Provide the [x, y] coordinate of the cell's center where the given text is located.  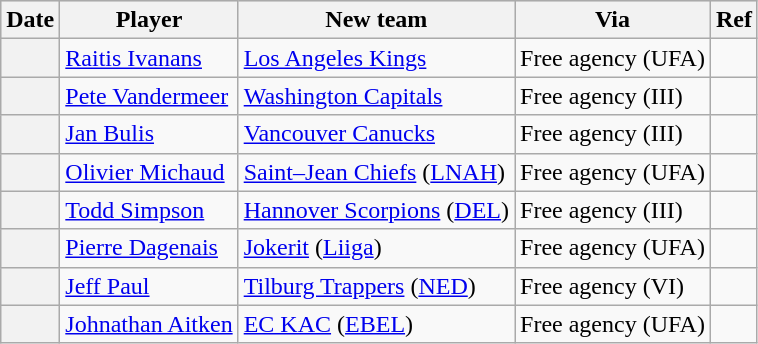
Date [30, 20]
Jeff Paul [149, 286]
New team [376, 20]
Free agency (VI) [613, 286]
Los Angeles Kings [376, 58]
Todd Simpson [149, 210]
Olivier Michaud [149, 172]
Raitis Ivanans [149, 58]
Vancouver Canucks [376, 134]
Johnathan Aitken [149, 324]
Ref [734, 20]
Saint–Jean Chiefs (LNAH) [376, 172]
Jan Bulis [149, 134]
Jokerit (Liiga) [376, 248]
Washington Capitals [376, 96]
EC KAC (EBEL) [376, 324]
Pierre Dagenais [149, 248]
Hannover Scorpions (DEL) [376, 210]
Pete Vandermeer [149, 96]
Tilburg Trappers (NED) [376, 286]
Player [149, 20]
Via [613, 20]
